For the text-containing cell, return its midpoint in (X, Y) coordinate format. 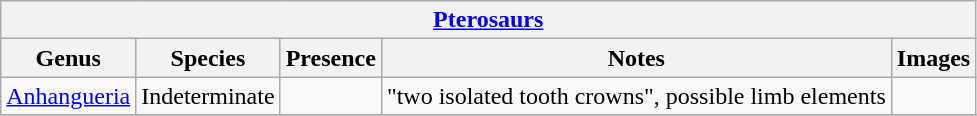
Images (933, 58)
Indeterminate (208, 96)
Pterosaurs (488, 20)
"two isolated tooth crowns", possible limb elements (636, 96)
Species (208, 58)
Notes (636, 58)
Presence (330, 58)
Anhangueria (68, 96)
Genus (68, 58)
